Search for the cell housing the specified text and yield its [X, Y] center coordinate. 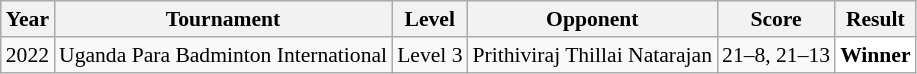
Level [430, 19]
Opponent [593, 19]
Year [28, 19]
Tournament [223, 19]
Prithiviraj Thillai Natarajan [593, 55]
Winner [876, 55]
Result [876, 19]
2022 [28, 55]
Score [776, 19]
Uganda Para Badminton International [223, 55]
21–8, 21–13 [776, 55]
Level 3 [430, 55]
